Return [x, y] of the center of cell containing provided text 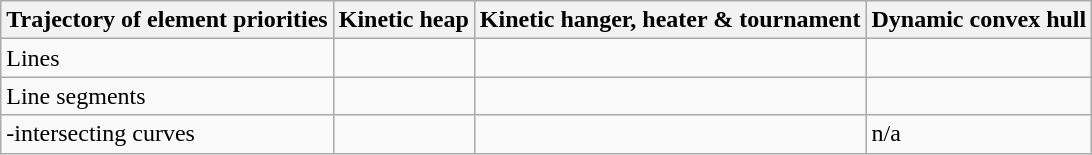
n/a [979, 134]
Dynamic convex hull [979, 20]
Kinetic heap [404, 20]
Kinetic hanger, heater & tournament [670, 20]
Lines [167, 58]
Trajectory of element priorities [167, 20]
-intersecting curves [167, 134]
Line segments [167, 96]
